Return [X, Y] of the center of cell containing provided text 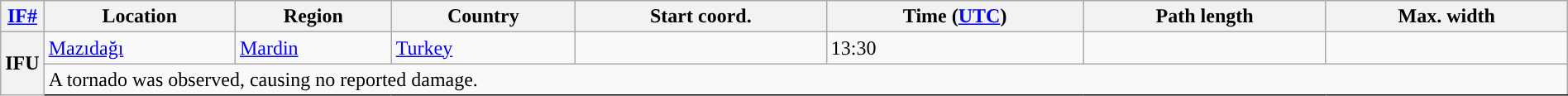
A tornado was observed, causing no reported damage. [806, 79]
Time (UTC) [954, 17]
IF# [22, 17]
Location [139, 17]
Start coord. [700, 17]
Mazıdağı [139, 48]
13:30 [954, 48]
Path length [1204, 17]
Region [313, 17]
Country [483, 17]
Max. width [1446, 17]
Turkey [483, 48]
IFU [22, 64]
Mardin [313, 48]
